Return [x, y] of the center of cell containing provided text 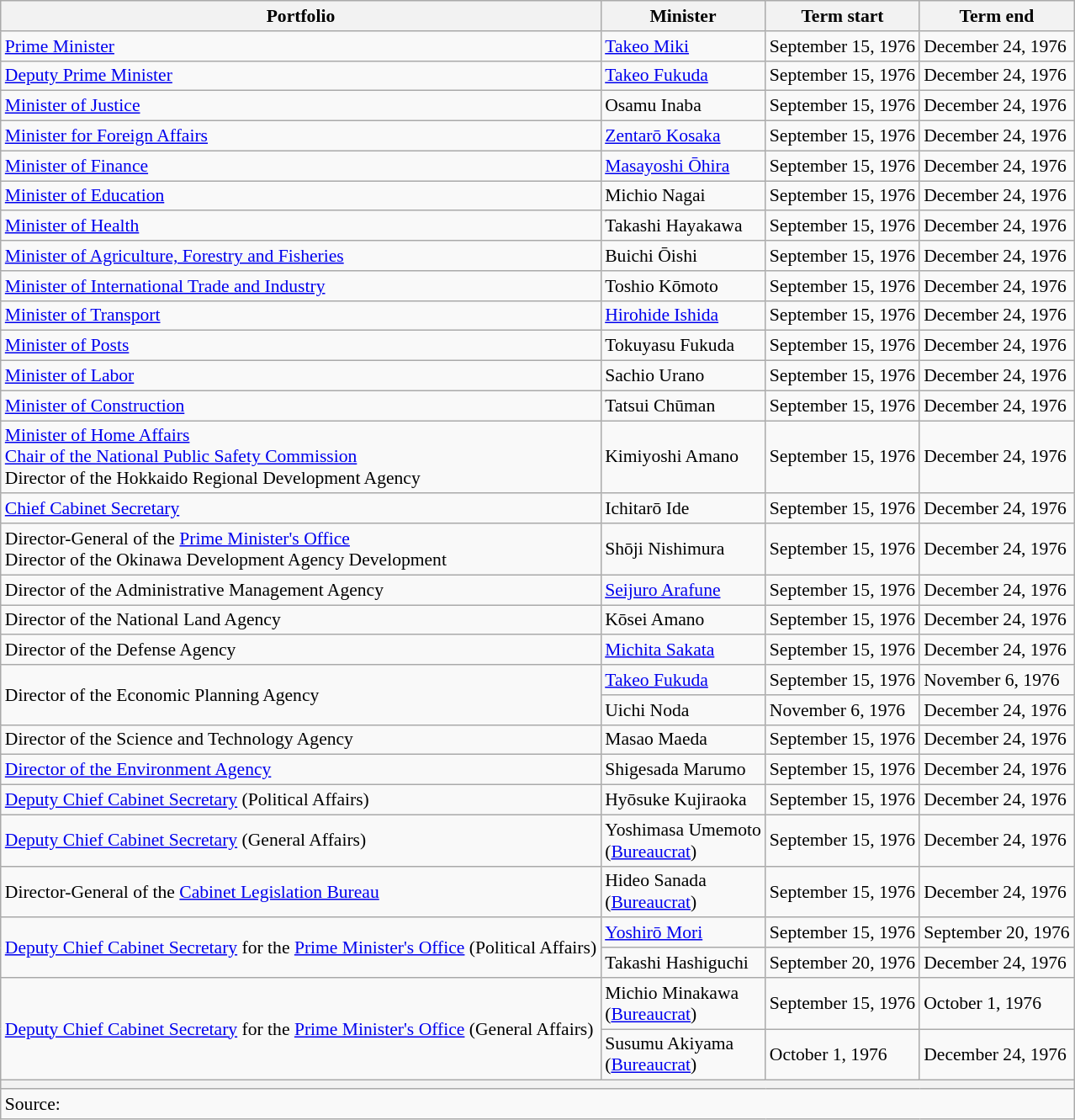
Takashi Hayakawa [683, 226]
Director-General of the Cabinet Legislation Bureau [301, 892]
Uichi Noda [683, 710]
Deputy Chief Cabinet Secretary for the Prime Minister's Office (Political Affairs) [301, 947]
Michita Sakata [683, 650]
Director of the Administrative Management Agency [301, 590]
Minister of Home AffairsChair of the National Public Safety CommissionDirector of the Hokkaido Regional Development Agency [301, 458]
Buichi Ōishi [683, 256]
Susumu Akiyama(Bureaucrat) [683, 1055]
Director of the National Land Agency [301, 620]
Masayoshi Ōhira [683, 166]
Tatsui Chūman [683, 406]
Hideo Sanada(Bureaucrat) [683, 892]
Director of the Environment Agency [301, 770]
Shōji Nishimura [683, 549]
Minister of Agriculture, Forestry and Fisheries [301, 256]
Minister of Transport [301, 316]
Deputy Chief Cabinet Secretary (Political Affairs) [301, 800]
Minister of Justice [301, 106]
Zentarō Kosaka [683, 136]
Masao Maeda [683, 740]
Source: [537, 1104]
Hirohide Ishida [683, 316]
Deputy Chief Cabinet Secretary (General Affairs) [301, 840]
Minister of Education [301, 196]
Hyōsuke Kujiraoka [683, 800]
Minister of Health [301, 226]
Yoshirō Mori [683, 933]
Director of the Science and Technology Agency [301, 740]
Kimiyoshi Amano [683, 458]
Takeo Miki [683, 46]
Michio Minakawa(Bureaucrat) [683, 1003]
Minister of International Trade and Industry [301, 286]
Deputy Prime Minister [301, 76]
Sachio Urano [683, 376]
Chief Cabinet Secretary [301, 509]
Director of the Defense Agency [301, 650]
Michio Nagai [683, 196]
Minister for Foreign Affairs [301, 136]
Osamu Inaba [683, 106]
Yoshimasa Umemoto(Bureaucrat) [683, 840]
Minister of Posts [301, 346]
Deputy Chief Cabinet Secretary for the Prime Minister's Office (General Affairs) [301, 1029]
Minister of Labor [301, 376]
Director-General of the Prime Minister's OfficeDirector of the Okinawa Development Agency Development [301, 549]
Term start [843, 16]
Kōsei Amano [683, 620]
Minister of Construction [301, 406]
Minister [683, 16]
Takashi Hashiguchi [683, 963]
Shigesada Marumo [683, 770]
Director of the Economic Planning Agency [301, 695]
Portfolio [301, 16]
Seijuro Arafune [683, 590]
Term end [996, 16]
Minister of Finance [301, 166]
Tokuyasu Fukuda [683, 346]
Prime Minister [301, 46]
Ichitarō Ide [683, 509]
Toshio Kōmoto [683, 286]
